Output the [x, y] coordinate of the center of the cell containing the given text.  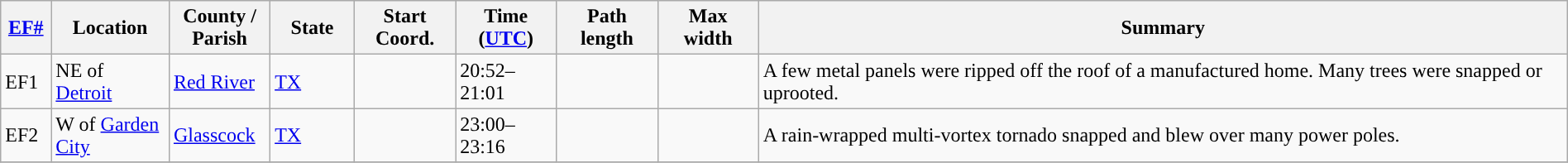
Summary [1163, 28]
Red River [219, 81]
EF2 [26, 136]
EF1 [26, 81]
State [313, 28]
A few metal panels were ripped off the roof of a manufactured home. Many trees were snapped or uprooted. [1163, 81]
Start Coord. [404, 28]
20:52–21:01 [506, 81]
W of Garden City [111, 136]
NE of Detroit [111, 81]
Time (UTC) [506, 28]
A rain-wrapped multi-vortex tornado snapped and blew over many power poles. [1163, 136]
Location [111, 28]
County / Parish [219, 28]
Max width [708, 28]
Glasscock [219, 136]
Path length [607, 28]
23:00–23:16 [506, 136]
EF# [26, 28]
